Return the (x, y) coordinate for the center point of the cell that contains the specified text.  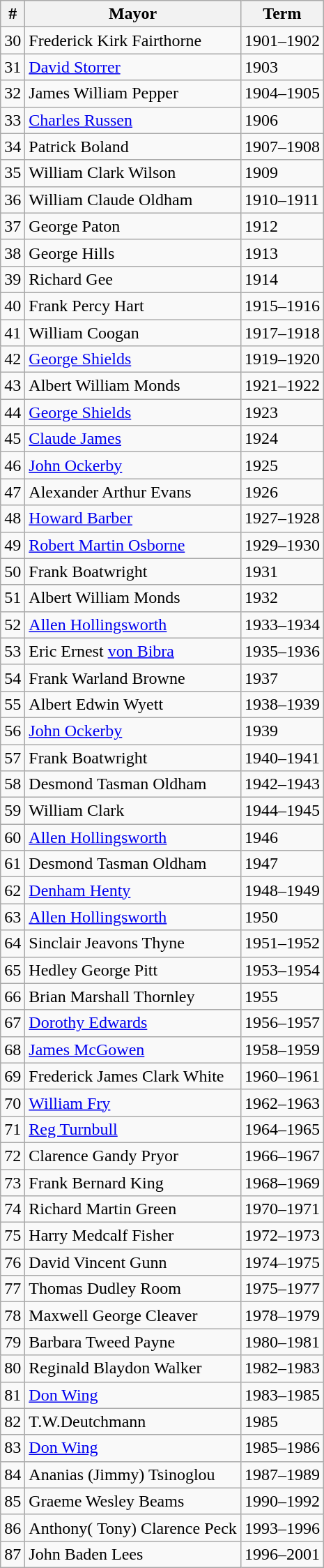
31 (13, 67)
Clarence Gandy Pryor (133, 1156)
Graeme Wesley Beams (133, 1501)
65 (13, 970)
45 (13, 439)
1926 (281, 492)
1955 (281, 996)
1974–1975 (281, 1262)
1904–1905 (281, 94)
62 (13, 890)
63 (13, 917)
Hedley George Pitt (133, 970)
1985–1986 (281, 1448)
1901–1902 (281, 40)
41 (13, 333)
1939 (281, 731)
84 (13, 1474)
1917–1918 (281, 333)
87 (13, 1554)
1924 (281, 439)
William Claude Oldham (133, 200)
1987–1989 (281, 1474)
1919–1920 (281, 359)
64 (13, 943)
1935–1936 (281, 651)
58 (13, 784)
1921–1922 (281, 386)
1942–1943 (281, 784)
1933–1934 (281, 625)
1940–1941 (281, 757)
34 (13, 147)
1938–1939 (281, 704)
81 (13, 1395)
Frank Warland Browne (133, 678)
1980–1981 (281, 1342)
73 (13, 1183)
Anthony( Tony) Clarence Peck (133, 1528)
68 (13, 1050)
83 (13, 1448)
52 (13, 625)
50 (13, 572)
49 (13, 545)
1993–1996 (281, 1528)
1951–1952 (281, 943)
Frank Percy Hart (133, 306)
82 (13, 1421)
36 (13, 200)
61 (13, 864)
55 (13, 704)
1962–1963 (281, 1103)
1958–1959 (281, 1050)
40 (13, 306)
Term (281, 14)
66 (13, 996)
1975–1977 (281, 1289)
Reg Turnbull (133, 1129)
Eric Ernest von Bibra (133, 651)
David Storrer (133, 67)
T.W.Deutchmann (133, 1421)
69 (13, 1076)
1985 (281, 1421)
30 (13, 40)
78 (13, 1315)
1950 (281, 917)
Frederick James Clark White (133, 1076)
46 (13, 465)
76 (13, 1262)
1925 (281, 465)
44 (13, 412)
80 (13, 1368)
# (13, 14)
1907–1908 (281, 147)
1947 (281, 864)
George Paton (133, 226)
1909 (281, 173)
77 (13, 1289)
1970–1971 (281, 1209)
1982–1983 (281, 1368)
1931 (281, 572)
Frank Bernard King (133, 1183)
85 (13, 1501)
Alexander Arthur Evans (133, 492)
Reginald Blaydon Walker (133, 1368)
1937 (281, 678)
George Hills (133, 253)
1923 (281, 412)
Claude James (133, 439)
1927–1928 (281, 518)
Richard Martin Green (133, 1209)
39 (13, 279)
59 (13, 811)
1990–1992 (281, 1501)
1964–1965 (281, 1129)
42 (13, 359)
60 (13, 837)
Frederick Kirk Fairthorne (133, 40)
54 (13, 678)
47 (13, 492)
38 (13, 253)
35 (13, 173)
1960–1961 (281, 1076)
Maxwell George Cleaver (133, 1315)
Richard Gee (133, 279)
48 (13, 518)
Albert Edwin Wyett (133, 704)
James William Pepper (133, 94)
1906 (281, 120)
43 (13, 386)
1978–1979 (281, 1315)
William Coogan (133, 333)
Patrick Boland (133, 147)
1944–1945 (281, 811)
Ananias (Jimmy) Tsinoglou (133, 1474)
33 (13, 120)
John Baden Lees (133, 1554)
1953–1954 (281, 970)
1948–1949 (281, 890)
75 (13, 1236)
74 (13, 1209)
57 (13, 757)
51 (13, 598)
William Fry (133, 1103)
1966–1967 (281, 1156)
1915–1916 (281, 306)
William Clark Wilson (133, 173)
Harry Medcalf Fisher (133, 1236)
1946 (281, 837)
Charles Russen (133, 120)
Mayor (133, 14)
David Vincent Gunn (133, 1262)
56 (13, 731)
1903 (281, 67)
32 (13, 94)
Robert Martin Osborne (133, 545)
79 (13, 1342)
1912 (281, 226)
1983–1985 (281, 1395)
70 (13, 1103)
1972–1973 (281, 1236)
Dorothy Edwards (133, 1023)
James McGowen (133, 1050)
1968–1969 (281, 1183)
1929–1930 (281, 545)
Denham Henty (133, 890)
1913 (281, 253)
Brian Marshall Thornley (133, 996)
53 (13, 651)
1910–1911 (281, 200)
Sinclair Jeavons Thyne (133, 943)
72 (13, 1156)
Howard Barber (133, 518)
Thomas Dudley Room (133, 1289)
Barbara Tweed Payne (133, 1342)
1996–2001 (281, 1554)
71 (13, 1129)
William Clark (133, 811)
67 (13, 1023)
1956–1957 (281, 1023)
86 (13, 1528)
1932 (281, 598)
1914 (281, 279)
37 (13, 226)
